For the text-containing cell, return its midpoint in (x, y) coordinate format. 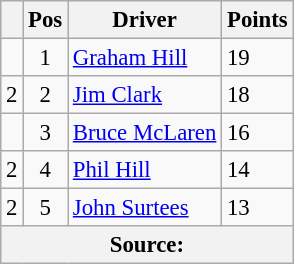
Graham Hill (145, 58)
16 (258, 133)
5 (46, 208)
Driver (145, 20)
Phil Hill (145, 170)
19 (258, 58)
Points (258, 20)
Bruce McLaren (145, 133)
3 (46, 133)
14 (258, 170)
18 (258, 95)
John Surtees (145, 208)
Pos (46, 20)
1 (46, 58)
13 (258, 208)
4 (46, 170)
Jim Clark (145, 95)
Source: (147, 245)
